Extract the (x, y) coordinate from the center of the cell holding the provided text.  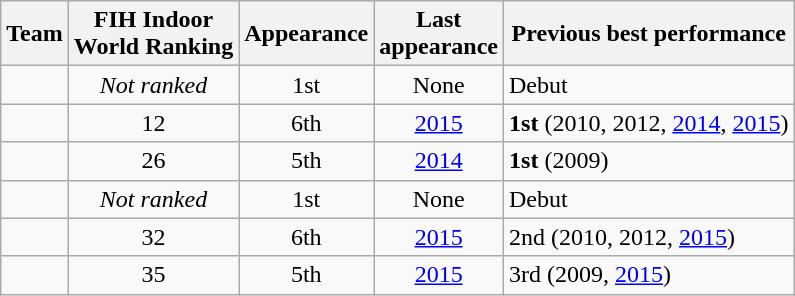
1st (2009) (649, 161)
Team (35, 34)
FIH IndoorWorld Ranking (153, 34)
26 (153, 161)
1st (2010, 2012, 2014, 2015) (649, 123)
32 (153, 237)
Previous best performance (649, 34)
2014 (439, 161)
3rd (2009, 2015) (649, 275)
Lastappearance (439, 34)
35 (153, 275)
Appearance (306, 34)
12 (153, 123)
2nd (2010, 2012, 2015) (649, 237)
